Scan for the cell matching the given text and deliver its (x, y) coordinate at center. 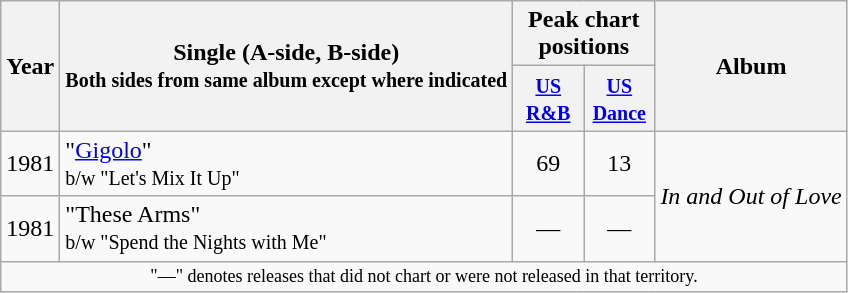
US R&B (548, 98)
Single (A-side, B-side)Both sides from same album except where indicated (286, 66)
Album (751, 66)
In and Out of Love (751, 196)
13 (620, 164)
69 (548, 164)
Year (30, 66)
"Gigolo"b/w "Let's Mix It Up" (286, 164)
US Dance (620, 98)
"These Arms"b/w "Spend the Nights with Me" (286, 228)
"—" denotes releases that did not chart or were not released in that territory. (424, 276)
Peak chart positions (584, 34)
